Output the [x, y] coordinate of the center of the cell containing the given text.  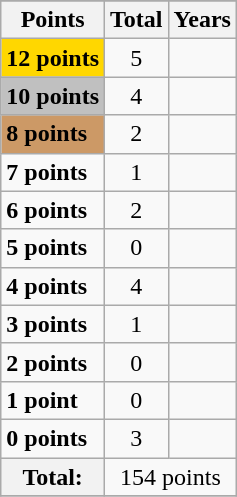
Years [202, 20]
5 [137, 58]
3 [137, 438]
Total: [53, 477]
1 point [53, 400]
5 points [53, 248]
154 points [171, 477]
3 points [53, 324]
8 points [53, 134]
10 points [53, 96]
2 points [53, 362]
6 points [53, 210]
4 points [53, 286]
Total [137, 20]
7 points [53, 172]
Points [53, 20]
12 points [53, 58]
0 points [53, 438]
